Output the (X, Y) coordinate of the center of the cell containing the given text.  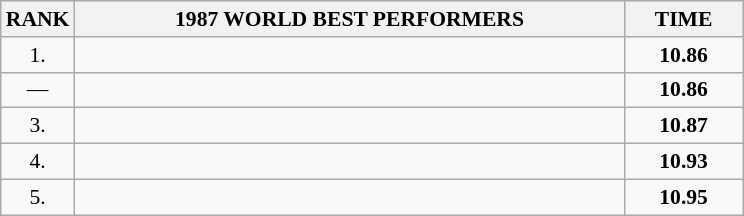
— (38, 90)
RANK (38, 19)
1987 WORLD BEST PERFORMERS (349, 19)
5. (38, 197)
1. (38, 55)
10.95 (684, 197)
TIME (684, 19)
4. (38, 162)
10.93 (684, 162)
3. (38, 126)
10.87 (684, 126)
